Scan for the cell matching the given text and deliver its [x, y] coordinate at center. 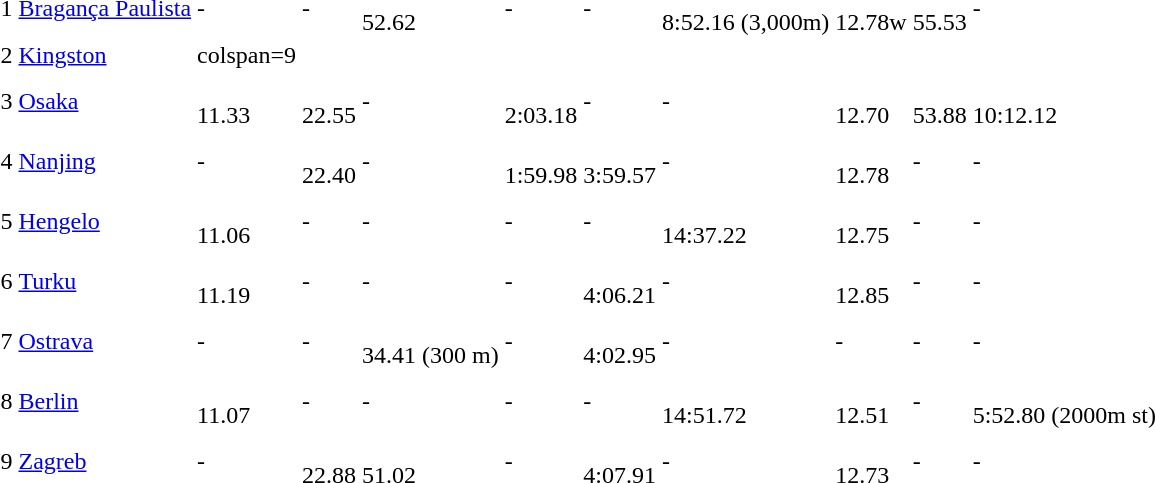
12.85 [871, 282]
12.78 [871, 162]
Berlin [105, 402]
Hengelo [105, 222]
12.75 [871, 222]
12.70 [871, 102]
colspan=9 [247, 55]
2:03.18 [541, 102]
Turku [105, 282]
11.19 [247, 282]
34.41 (300 m) [430, 342]
11.07 [247, 402]
Nanjing [105, 162]
53.88 [940, 102]
11.06 [247, 222]
1:59.98 [541, 162]
14:51.72 [745, 402]
11.33 [247, 102]
22.40 [328, 162]
4:06.21 [620, 282]
4:02.95 [620, 342]
Kingston [105, 55]
22.55 [328, 102]
3:59.57 [620, 162]
Ostrava [105, 342]
Osaka [105, 102]
14:37.22 [745, 222]
12.51 [871, 402]
